Identify which cell holds the provided text, then report its [x, y] central coordinate. 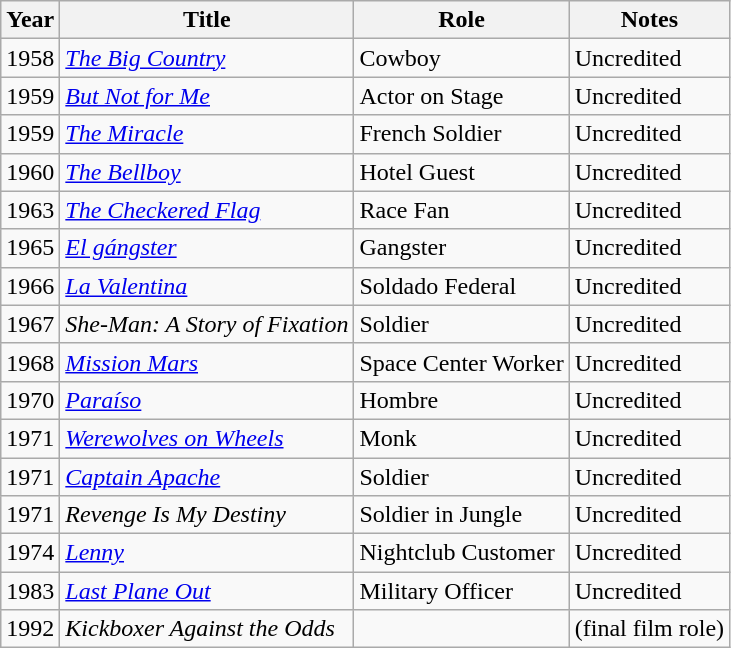
1992 [30, 629]
Race Fan [462, 210]
1967 [30, 324]
Nightclub Customer [462, 553]
Werewolves on Wheels [207, 438]
1970 [30, 400]
Soldado Federal [462, 286]
Lenny [207, 553]
Role [462, 20]
1966 [30, 286]
Monk [462, 438]
1983 [30, 591]
Military Officer [462, 591]
1963 [30, 210]
Cowboy [462, 58]
French Soldier [462, 134]
The Miracle [207, 134]
Last Plane Out [207, 591]
Captain Apache [207, 477]
But Not for Me [207, 96]
Mission Mars [207, 362]
La Valentina [207, 286]
Title [207, 20]
Revenge Is My Destiny [207, 515]
1968 [30, 362]
El gángster [207, 248]
(final film role) [649, 629]
Soldier in Jungle [462, 515]
Paraíso [207, 400]
The Big Country [207, 58]
Year [30, 20]
1960 [30, 172]
1965 [30, 248]
Space Center Worker [462, 362]
1974 [30, 553]
Actor on Stage [462, 96]
Hombre [462, 400]
1958 [30, 58]
Gangster [462, 248]
The Bellboy [207, 172]
Notes [649, 20]
Hotel Guest [462, 172]
The Checkered Flag [207, 210]
Kickboxer Against the Odds [207, 629]
She-Man: A Story of Fixation [207, 324]
